Return (X, Y) of the center of cell containing provided text 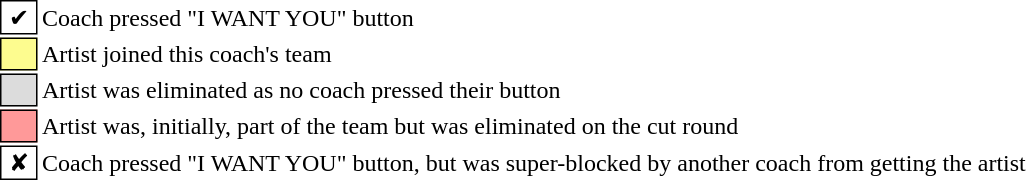
✘ (19, 163)
✔ (19, 17)
